Scan for the cell matching the given text and deliver its [X, Y] coordinate at center. 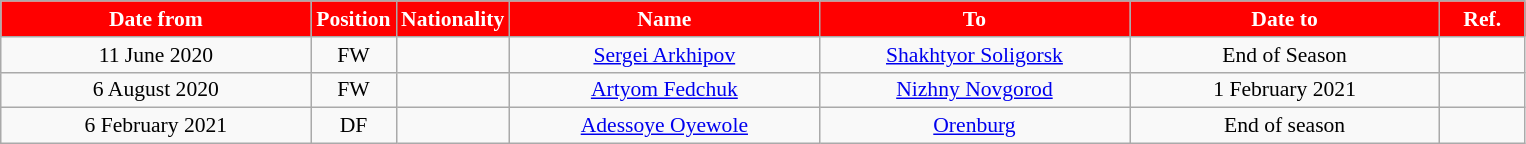
Date to [1285, 19]
6 February 2021 [156, 126]
DF [354, 126]
6 August 2020 [156, 90]
End of Season [1285, 55]
Date from [156, 19]
Nationality [452, 19]
Name [664, 19]
Nizhny Novgorod [974, 90]
Artyom Fedchuk [664, 90]
Sergei Arkhipov [664, 55]
End of season [1285, 126]
Position [354, 19]
Shakhtyor Soligorsk [974, 55]
Orenburg [974, 126]
1 February 2021 [1285, 90]
Ref. [1482, 19]
11 June 2020 [156, 55]
To [974, 19]
Adessoye Oyewole [664, 126]
